Scan for the cell matching the given text and deliver its (X, Y) coordinate at center. 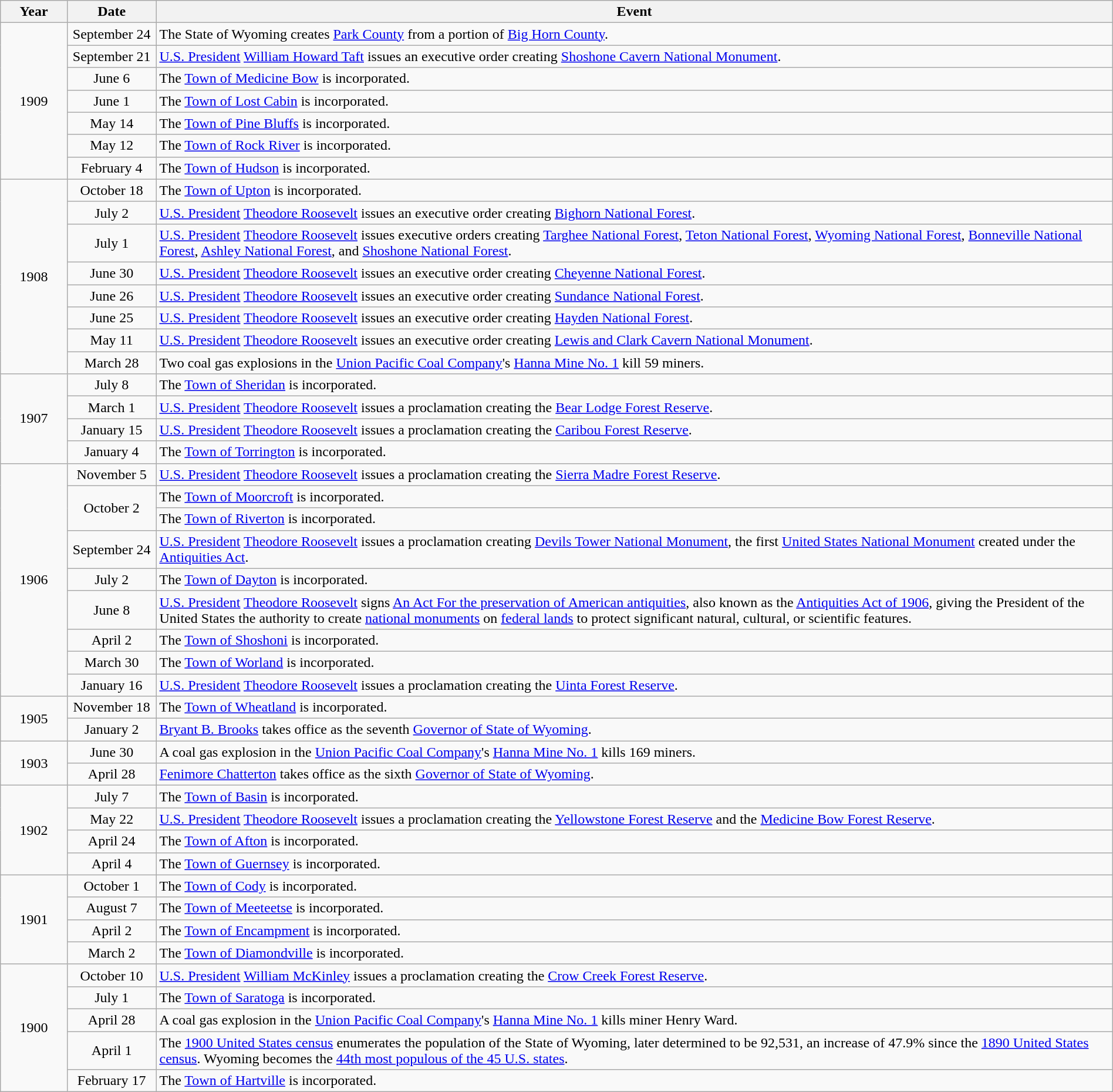
April 1 (112, 1050)
October 1 (112, 886)
U.S. President Theodore Roosevelt issues a proclamation creating the Sierra Madre Forest Reserve. (634, 474)
January 2 (112, 730)
U.S. President Theodore Roosevelt issues a proclamation creating the Yellowstone Forest Reserve and the Medicine Bow Forest Reserve. (634, 819)
U.S. President Theodore Roosevelt issues a proclamation creating the Uinta Forest Reserve. (634, 685)
The Town of Riverton is incorporated. (634, 519)
The Town of Guernsey is incorporated. (634, 864)
Year (34, 12)
January 4 (112, 452)
The Town of Upton is incorporated. (634, 190)
April 4 (112, 864)
June 25 (112, 318)
May 22 (112, 819)
March 28 (112, 363)
The Town of Saratoga is incorporated. (634, 997)
1906 (34, 580)
May 11 (112, 341)
U.S. President William McKinley issues a proclamation creating the Crow Creek Forest Reserve. (634, 975)
Two coal gas explosions in the Union Pacific Coal Company's Hanna Mine No. 1 kill 59 miners. (634, 363)
The Town of Hudson is incorporated. (634, 168)
1902 (34, 830)
1909 (34, 101)
The Town of Afton is incorporated. (634, 841)
January 15 (112, 430)
March 30 (112, 662)
The State of Wyoming creates Park County from a portion of Big Horn County. (634, 34)
November 18 (112, 707)
A coal gas explosion in the Union Pacific Coal Company's Hanna Mine No. 1 kills miner Henry Ward. (634, 1020)
U.S. President Theodore Roosevelt issues an executive order creating Sundance National Forest. (634, 295)
Date (112, 12)
February 17 (112, 1081)
The Town of Hartville is incorporated. (634, 1081)
The Town of Meeteetse is incorporated. (634, 908)
U.S. President Theodore Roosevelt issues an executive order creating Bighorn National Forest. (634, 213)
August 7 (112, 908)
June 26 (112, 295)
U.S. President Theodore Roosevelt issues an executive order creating Cheyenne National Forest. (634, 273)
The Town of Dayton is incorporated. (634, 579)
October 2 (112, 508)
June 1 (112, 101)
January 16 (112, 685)
1900 (34, 1027)
February 4 (112, 168)
1905 (34, 719)
The Town of Torrington is incorporated. (634, 452)
1908 (34, 277)
Bryant B. Brooks takes office as the seventh Governor of State of Wyoming. (634, 730)
U.S. President Theodore Roosevelt issues an executive order creating Lewis and Clark Cavern National Monument. (634, 341)
The Town of Moorcroft is incorporated. (634, 497)
The Town of Sheridan is incorporated. (634, 385)
The Town of Medicine Bow is incorporated. (634, 79)
Event (634, 12)
June 6 (112, 79)
U.S. President Theodore Roosevelt issues a proclamation creating the Caribou Forest Reserve. (634, 430)
The Town of Encampment is incorporated. (634, 931)
The Town of Rock River is incorporated. (634, 146)
Fenimore Chatterton takes office as the sixth Governor of State of Wyoming. (634, 774)
U.S. President Theodore Roosevelt issues an executive order creating Hayden National Forest. (634, 318)
May 12 (112, 146)
October 18 (112, 190)
September 21 (112, 56)
1903 (34, 763)
July 8 (112, 385)
June 8 (112, 609)
The Town of Pine Bluffs is incorporated. (634, 123)
The Town of Diamondville is incorporated. (634, 953)
The Town of Wheatland is incorporated. (634, 707)
March 1 (112, 407)
March 2 (112, 953)
1901 (34, 919)
The Town of Basin is incorporated. (634, 797)
U.S. President Theodore Roosevelt issues a proclamation creating the Bear Lodge Forest Reserve. (634, 407)
U.S. President William Howard Taft issues an executive order creating Shoshone Cavern National Monument. (634, 56)
April 24 (112, 841)
July 7 (112, 797)
A coal gas explosion in the Union Pacific Coal Company's Hanna Mine No. 1 kills 169 miners. (634, 752)
The Town of Worland is incorporated. (634, 662)
1907 (34, 419)
November 5 (112, 474)
The Town of Cody is incorporated. (634, 886)
May 14 (112, 123)
October 10 (112, 975)
The Town of Lost Cabin is incorporated. (634, 101)
The Town of Shoshoni is incorporated. (634, 640)
